Search for the cell housing the specified text and yield its (x, y) center coordinate. 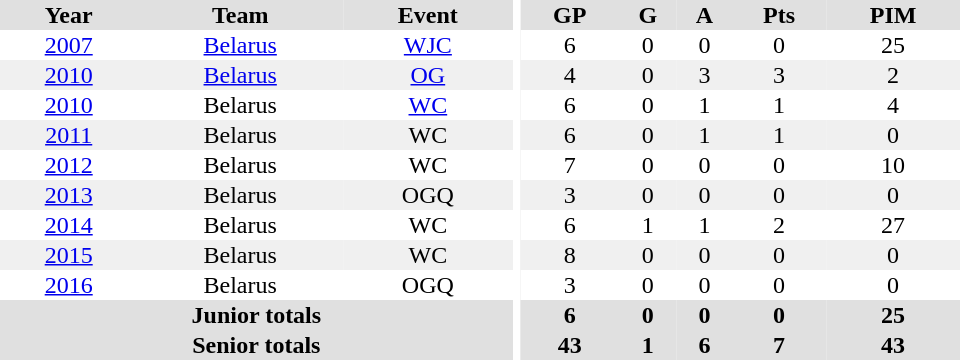
WJC (428, 45)
Team (240, 15)
Junior totals (256, 315)
A (704, 15)
GP (570, 15)
G (648, 15)
PIM (893, 15)
8 (570, 255)
Pts (779, 15)
2007 (68, 45)
Event (428, 15)
2011 (68, 135)
OG (428, 75)
Senior totals (256, 345)
2013 (68, 195)
2015 (68, 255)
2014 (68, 225)
Year (68, 15)
27 (893, 225)
2016 (68, 285)
10 (893, 165)
2012 (68, 165)
